Provide the (x, y) coordinate of the cell's center where the given text is located.  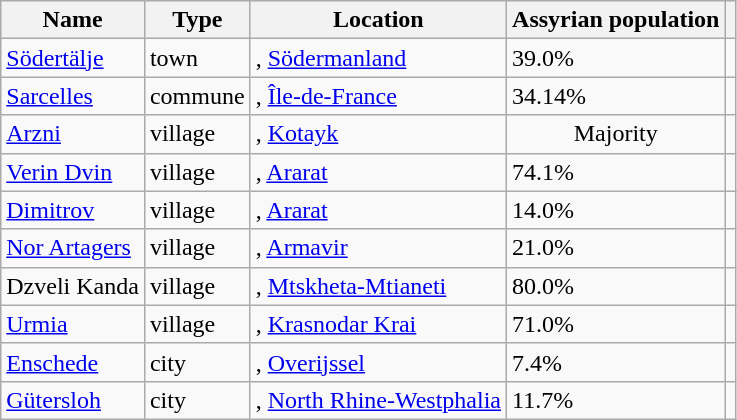
, Södermanland (378, 58)
Urmia (73, 324)
Dzveli Kanda (73, 286)
Majority (616, 134)
Verin Dvin (73, 172)
Dimitrov (73, 210)
Type (197, 20)
71.0% (616, 324)
Gütersloh (73, 400)
14.0% (616, 210)
town (197, 58)
, Île-de-France (378, 96)
80.0% (616, 286)
Arzni (73, 134)
Name (73, 20)
Södertälje (73, 58)
34.14% (616, 96)
Assyrian population (616, 20)
Sarcelles (73, 96)
, North Rhine-Westphalia (378, 400)
11.7% (616, 400)
, Overijssel (378, 362)
, Mtskheta-Mtianeti (378, 286)
Enschede (73, 362)
, Kotayk (378, 134)
commune (197, 96)
21.0% (616, 248)
, Krasnodar Krai (378, 324)
7.4% (616, 362)
Location (378, 20)
39.0% (616, 58)
74.1% (616, 172)
, Armavir (378, 248)
Nor Artagers (73, 248)
